Capture the cell that displays the provided text and extract its [X, Y] central coordinate. 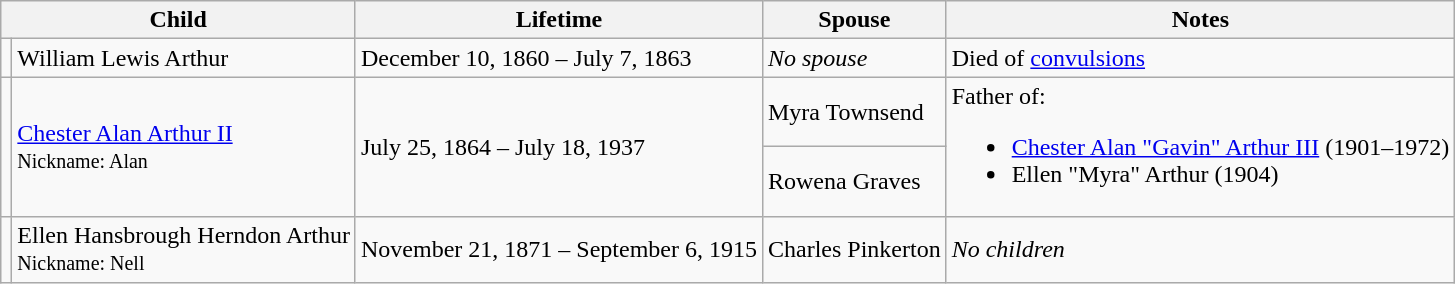
No spouse [854, 58]
Charles Pinkerton [854, 250]
Father of:Chester Alan "Gavin" Arthur III (1901–1972)Ellen "Myra" Arthur (1904) [1200, 147]
Died of convulsions [1200, 58]
November 21, 1871 – September 6, 1915 [558, 250]
Myra Townsend [854, 112]
Rowena Graves [854, 182]
Child [178, 20]
Lifetime [558, 20]
William Lewis Arthur [184, 58]
July 25, 1864 – July 18, 1937 [558, 147]
December 10, 1860 – July 7, 1863 [558, 58]
Ellen Hansbrough Herndon ArthurNickname: Nell [184, 250]
Notes [1200, 20]
Spouse [854, 20]
No children [1200, 250]
Chester Alan Arthur IINickname: Alan [184, 147]
